Output the [X, Y] coordinate of the center of the cell containing the given text.  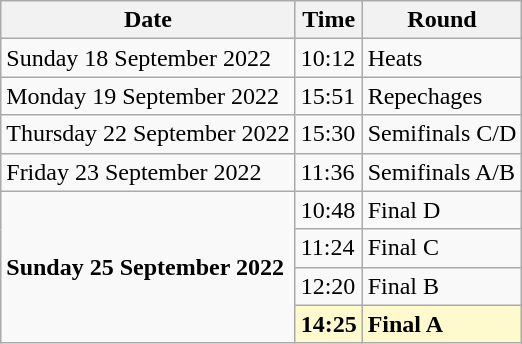
11:24 [328, 248]
Thursday 22 September 2022 [148, 134]
Final C [442, 248]
14:25 [328, 324]
Sunday 25 September 2022 [148, 267]
10:12 [328, 58]
Semifinals A/B [442, 172]
11:36 [328, 172]
Heats [442, 58]
15:30 [328, 134]
Round [442, 20]
Final B [442, 286]
Final A [442, 324]
Time [328, 20]
10:48 [328, 210]
Sunday 18 September 2022 [148, 58]
Semifinals C/D [442, 134]
Repechages [442, 96]
Date [148, 20]
15:51 [328, 96]
Monday 19 September 2022 [148, 96]
12:20 [328, 286]
Friday 23 September 2022 [148, 172]
Final D [442, 210]
